From the cell containing the given text, extract its center point as [x, y] coordinate. 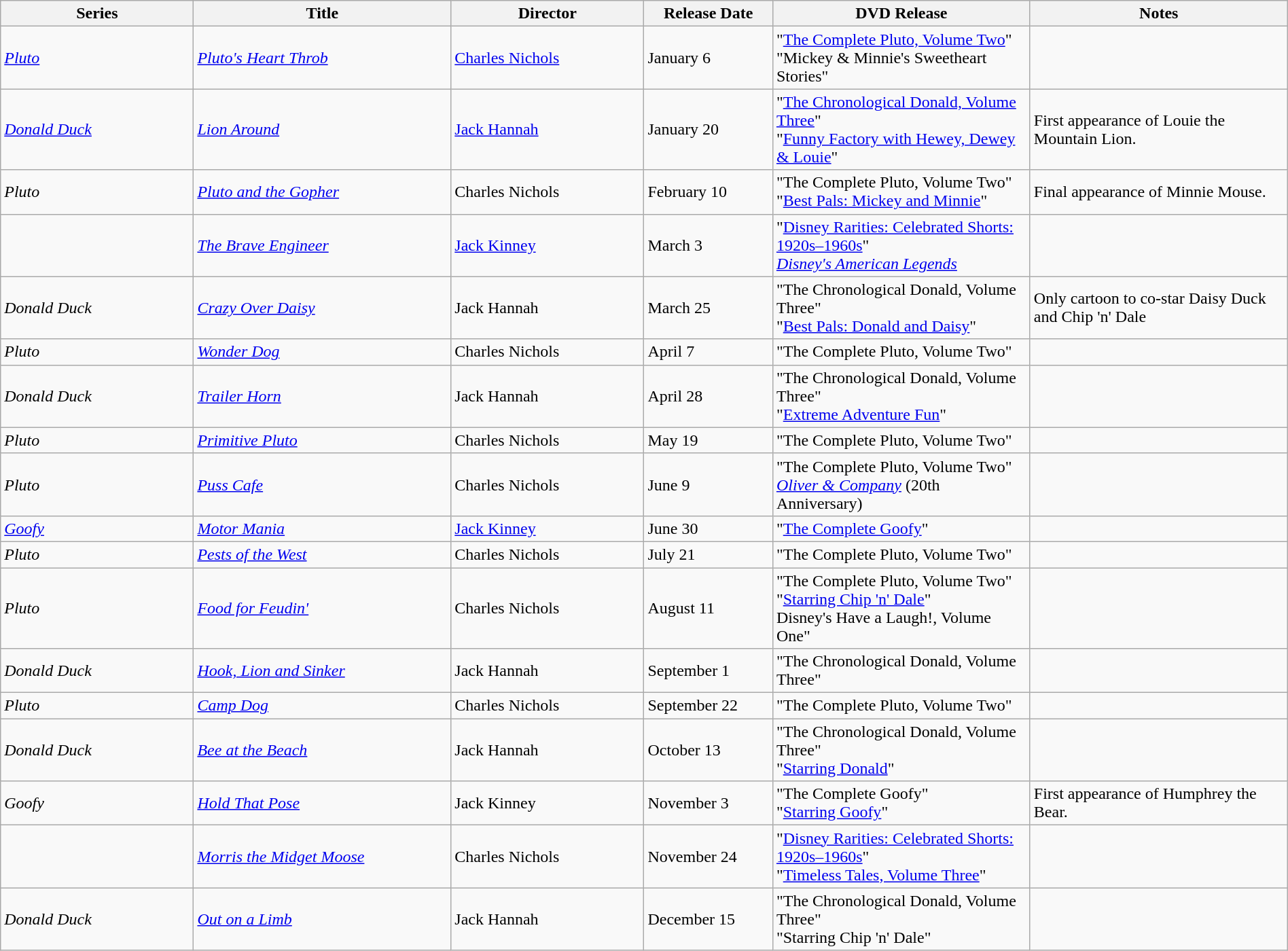
First appearance of Humphrey the Bear. [1159, 803]
Crazy Over Daisy [322, 308]
Puss Cafe [322, 484]
"The Chronological Donald, Volume Three" "Funny Factory with Hewey, Dewey & Louie" [901, 129]
"The Chronological Donald, Volume Three" "Best Pals: Donald and Daisy" [901, 308]
Pluto's Heart Throb [322, 58]
Only cartoon to co-star Daisy Duck and Chip 'n' Dale [1159, 308]
Hold That Pose [322, 803]
DVD Release [901, 14]
Bee at the Beach [322, 750]
Out on a Limb [322, 919]
Final appearance of Minnie Mouse. [1159, 192]
Camp Dog [322, 706]
"The Complete Pluto, Volume Two" "Mickey & Minnie's Sweetheart Stories" [901, 58]
Wonder Dog [322, 352]
"The Complete Pluto, Volume Two" Oliver & Company (20th Anniversary) [901, 484]
Hook, Lion and Sinker [322, 671]
"The Chronological Donald, Volume Three" [901, 671]
November 24 [708, 857]
Trailer Horn [322, 396]
April 28 [708, 396]
Primitive Pluto [322, 440]
Release Date [708, 14]
August 11 [708, 609]
September 1 [708, 671]
"The Complete Goofy" "Starring Goofy" [901, 803]
January 20 [708, 129]
January 6 [708, 58]
The Brave Engineer [322, 245]
June 30 [708, 528]
"The Complete Pluto, Volume Two" "Best Pals: Mickey and Minnie" [901, 192]
"The Complete Goofy" [901, 528]
June 9 [708, 484]
Morris the Midget Moose [322, 857]
"The Chronological Donald, Volume Three" "Starring Chip 'n' Dale" [901, 919]
February 10 [708, 192]
March 25 [708, 308]
Motor Mania [322, 528]
Director [548, 14]
Notes [1159, 14]
"Disney Rarities: Celebrated Shorts: 1920s–1960s" "Timeless Tales, Volume Three" [901, 857]
Series [97, 14]
Title [322, 14]
March 3 [708, 245]
October 13 [708, 750]
December 15 [708, 919]
November 3 [708, 803]
"The Chronological Donald, Volume Three" "Starring Donald" [901, 750]
Pluto and the Gopher [322, 192]
Lion Around [322, 129]
September 22 [708, 706]
Food for Feudin' [322, 609]
"The Complete Pluto, Volume Two" "Starring Chip 'n' Dale" Disney's Have a Laugh!, Volume One" [901, 609]
July 21 [708, 554]
Pests of the West [322, 554]
"Disney Rarities: Celebrated Shorts: 1920s–1960s" Disney's American Legends [901, 245]
First appearance of Louie the Mountain Lion. [1159, 129]
April 7 [708, 352]
May 19 [708, 440]
"The Chronological Donald, Volume Three" "Extreme Adventure Fun" [901, 396]
